Capture the cell that displays the provided text and extract its (X, Y) central coordinate. 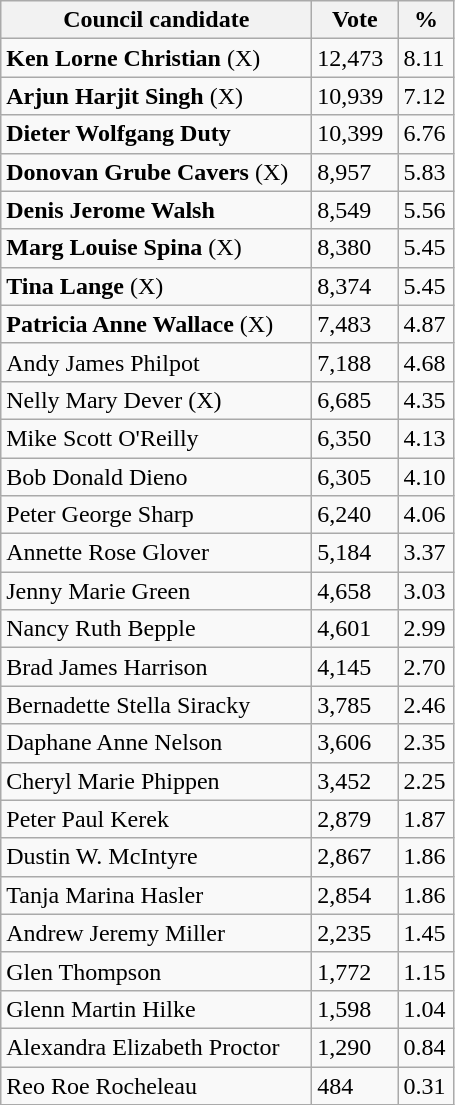
4,658 (355, 591)
6,350 (355, 438)
Reo Roe Rocheleau (156, 1085)
7,483 (355, 324)
7,188 (355, 362)
Denis Jerome Walsh (156, 210)
Peter George Sharp (156, 515)
12,473 (355, 58)
4.06 (426, 515)
3,606 (355, 743)
3.03 (426, 591)
3,452 (355, 781)
Nancy Ruth Bepple (156, 629)
2,235 (355, 933)
10,939 (355, 96)
4.87 (426, 324)
8.11 (426, 58)
4.68 (426, 362)
Annette Rose Glover (156, 553)
Jenny Marie Green (156, 591)
5.83 (426, 172)
Council candidate (156, 20)
1.04 (426, 1009)
4,601 (355, 629)
8,549 (355, 210)
5.56 (426, 210)
Vote (355, 20)
3,785 (355, 705)
7.12 (426, 96)
Brad James Harrison (156, 667)
Dustin W. McIntyre (156, 857)
Dieter Wolfgang Duty (156, 134)
5,184 (355, 553)
% (426, 20)
2,879 (355, 819)
0.31 (426, 1085)
6.76 (426, 134)
2.99 (426, 629)
Bernadette Stella Siracky (156, 705)
Daphane Anne Nelson (156, 743)
2.25 (426, 781)
6,685 (355, 400)
Tina Lange (X) (156, 286)
484 (355, 1085)
Ken Lorne Christian (X) (156, 58)
Peter Paul Kerek (156, 819)
Bob Donald Dieno (156, 477)
2,867 (355, 857)
8,380 (355, 248)
2.35 (426, 743)
Alexandra Elizabeth Proctor (156, 1047)
8,374 (355, 286)
6,305 (355, 477)
1,290 (355, 1047)
1.15 (426, 971)
Marg Louise Spina (X) (156, 248)
2.70 (426, 667)
Tanja Marina Hasler (156, 895)
4,145 (355, 667)
10,399 (355, 134)
4.10 (426, 477)
0.84 (426, 1047)
Andy James Philpot (156, 362)
4.35 (426, 400)
3.37 (426, 553)
Glenn Martin Hilke (156, 1009)
1,598 (355, 1009)
4.13 (426, 438)
Patricia Anne Wallace (X) (156, 324)
Glen Thompson (156, 971)
1.45 (426, 933)
8,957 (355, 172)
Mike Scott O'Reilly (156, 438)
6,240 (355, 515)
Donovan Grube Cavers (X) (156, 172)
Cheryl Marie Phippen (156, 781)
1,772 (355, 971)
1.87 (426, 819)
Arjun Harjit Singh (X) (156, 96)
2.46 (426, 705)
Nelly Mary Dever (X) (156, 400)
2,854 (355, 895)
Andrew Jeremy Miller (156, 933)
